Return [X, Y] of the center of cell containing provided text 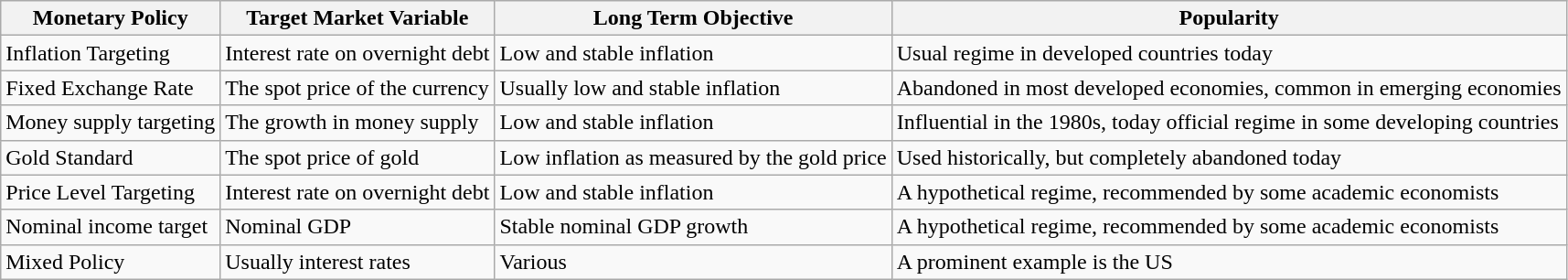
Popularity [1229, 18]
Fixed Exchange Rate [111, 88]
Influential in the 1980s, today official regime in some developing countries [1229, 123]
Money supply targeting [111, 123]
Low inflation as measured by the gold price [693, 157]
Monetary Policy [111, 18]
The spot price of gold [357, 157]
Stable nominal GDP growth [693, 227]
The growth in money supply [357, 123]
Usually low and stable inflation [693, 88]
Abandoned in most developed economies, common in emerging economies [1229, 88]
Long Term Objective [693, 18]
A prominent example is the US [1229, 262]
Mixed Policy [111, 262]
Usually interest rates [357, 262]
Target Market Variable [357, 18]
Inflation Targeting [111, 53]
Used historically, but completely abandoned today [1229, 157]
Gold Standard [111, 157]
Usual regime in developed countries today [1229, 53]
Price Level Targeting [111, 192]
The spot price of the currency [357, 88]
Various [693, 262]
Nominal GDP [357, 227]
Nominal income target [111, 227]
